Find where the given text appears and provide that cell's center as (x, y) coordinate. 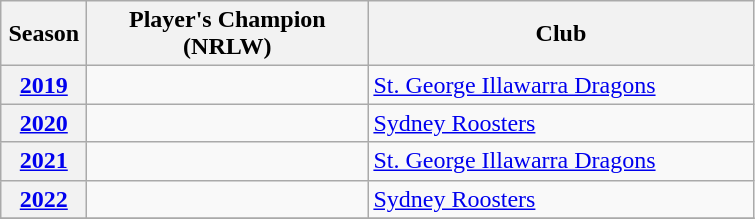
2019 (44, 85)
Season (44, 34)
2021 (44, 161)
2020 (44, 123)
Club (561, 34)
Player's Champion (NRLW) (228, 34)
2022 (44, 199)
